Find where the given text appears and provide that cell's center as (x, y) coordinate. 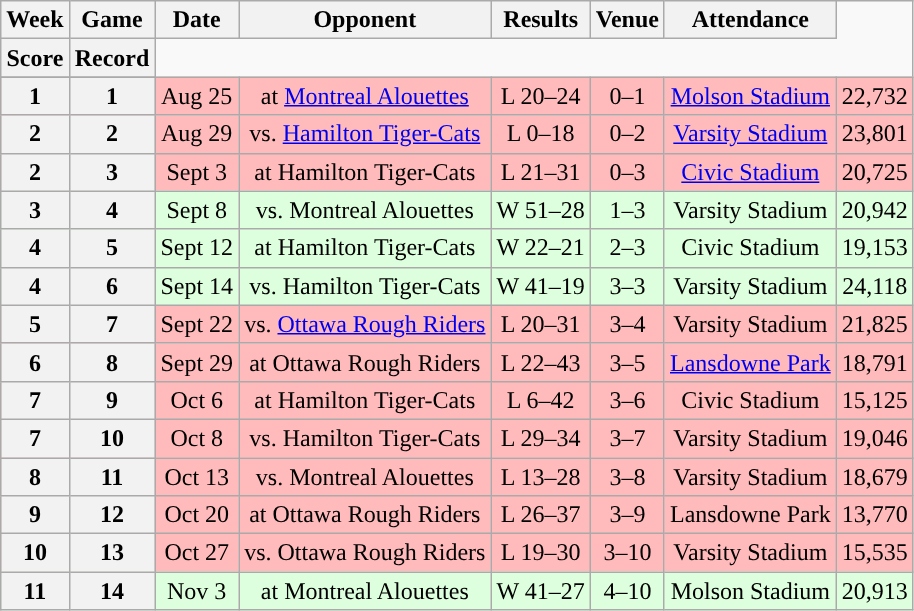
L 21–31 (540, 172)
Sept 8 (197, 210)
15,535 (874, 553)
Date (197, 20)
Opponent (365, 20)
L 20–31 (540, 324)
L 29–34 (540, 438)
Sept 29 (197, 362)
W 51–28 (540, 210)
Venue (627, 20)
20,942 (874, 210)
Week (35, 20)
Score (35, 58)
L 22–43 (540, 362)
Oct 8 (197, 438)
Results (540, 20)
Sept 3 (197, 172)
19,153 (874, 248)
3–10 (627, 553)
3–8 (627, 477)
3–5 (627, 362)
13 (112, 553)
3–4 (627, 324)
L 19–30 (540, 553)
Oct 13 (197, 477)
12 (112, 515)
0–2 (627, 134)
L 6–42 (540, 400)
19,046 (874, 438)
Oct 20 (197, 515)
3–3 (627, 286)
2–3 (627, 248)
Sept 14 (197, 286)
Nov 3 (197, 591)
W 41–27 (540, 591)
3–6 (627, 400)
22,732 (874, 96)
L 26–37 (540, 515)
Attendance (750, 20)
Aug 29 (197, 134)
Record (112, 58)
Sept 22 (197, 324)
20,725 (874, 172)
L 0–18 (540, 134)
0–1 (627, 96)
3–9 (627, 515)
Aug 25 (197, 96)
W 41–19 (540, 286)
23,801 (874, 134)
20,913 (874, 591)
4–10 (627, 591)
3–7 (627, 438)
21,825 (874, 324)
18,791 (874, 362)
15,125 (874, 400)
24,118 (874, 286)
0–3 (627, 172)
18,679 (874, 477)
Sept 12 (197, 248)
13,770 (874, 515)
Oct 27 (197, 553)
L 20–24 (540, 96)
L 13–28 (540, 477)
14 (112, 591)
W 22–21 (540, 248)
Game (112, 20)
Oct 6 (197, 400)
1–3 (627, 210)
